Return the (x, y) coordinate for the center point of the cell that contains the specified text.  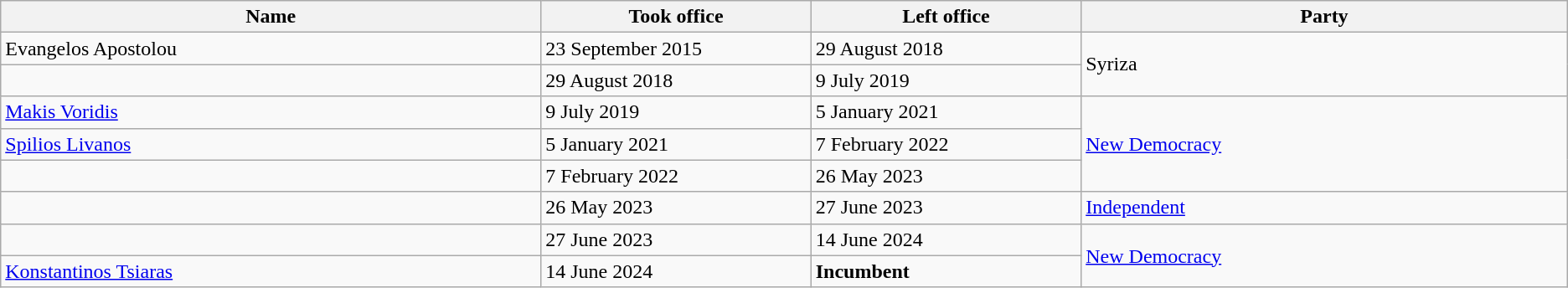
Name (271, 17)
Incumbent (946, 271)
Makis Voridis (271, 112)
Spilios Livanos (271, 144)
Syriza (1325, 64)
Left office (946, 17)
Took office (676, 17)
Independent (1325, 208)
23 September 2015 (676, 49)
Evangelos Apostolou (271, 49)
Konstantinos Tsiaras (271, 271)
Party (1325, 17)
